Scan for the cell matching the given text and deliver its [X, Y] coordinate at center. 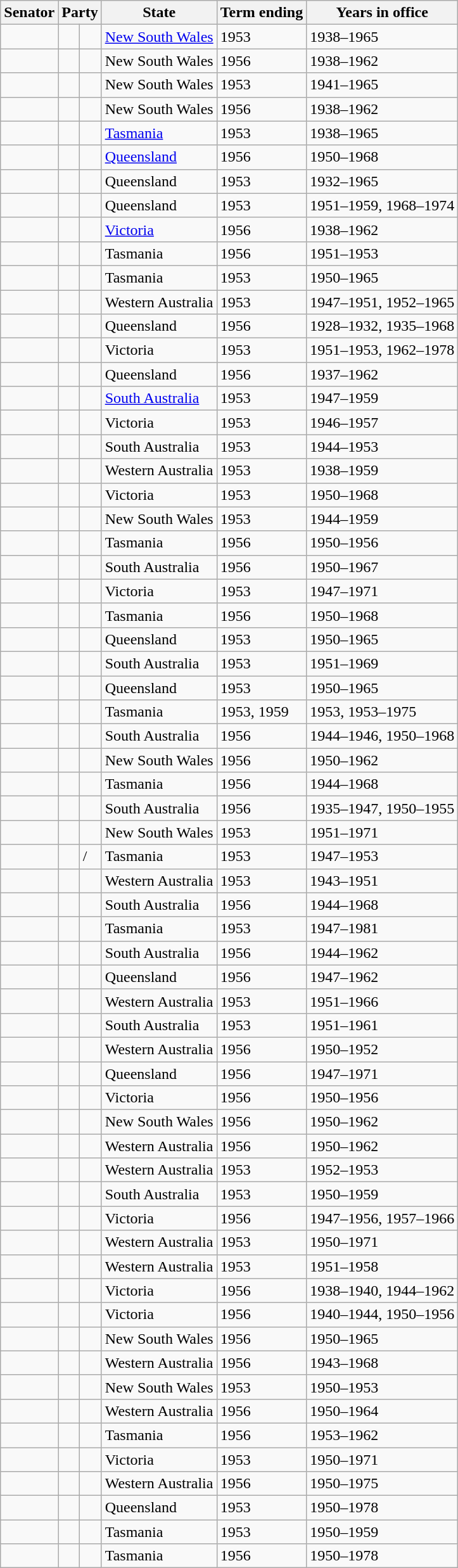
1951–1961 [383, 1025]
1928–1932, 1935–1968 [383, 326]
1944–1959 [383, 519]
1950–1953 [383, 1387]
1951–1959, 1968–1974 [383, 205]
1947–1953 [383, 857]
1940–1944, 1950–1956 [383, 1315]
1947–1956, 1957–1966 [383, 1218]
1943–1951 [383, 881]
1953, 1953–1975 [383, 712]
1953, 1959 [262, 712]
Senator [29, 13]
1952–1953 [383, 1170]
1944–1953 [383, 447]
1950–1975 [383, 1484]
1932–1965 [383, 181]
1944–1946, 1950–1968 [383, 736]
1947–1959 [383, 398]
1951–1953, 1962–1978 [383, 350]
1951–1971 [383, 832]
1946–1957 [383, 423]
1951–1969 [383, 663]
1947–1962 [383, 977]
1950–1967 [383, 567]
1935–1947, 1950–1955 [383, 808]
1938–1940, 1944–1962 [383, 1291]
Party [80, 13]
Term ending [262, 13]
1951–1966 [383, 1001]
1938–1959 [383, 471]
Years in office [383, 13]
1937–1962 [383, 374]
State [159, 13]
1947–1981 [383, 929]
/ [90, 857]
1943–1968 [383, 1363]
1947–1951, 1952–1965 [383, 302]
1950–1964 [383, 1411]
1950–1952 [383, 1049]
1951–1958 [383, 1266]
1951–1953 [383, 253]
1941–1965 [383, 85]
1944–1962 [383, 953]
1953–1962 [383, 1435]
